Identify which cell holds the provided text, then report its [X, Y] central coordinate. 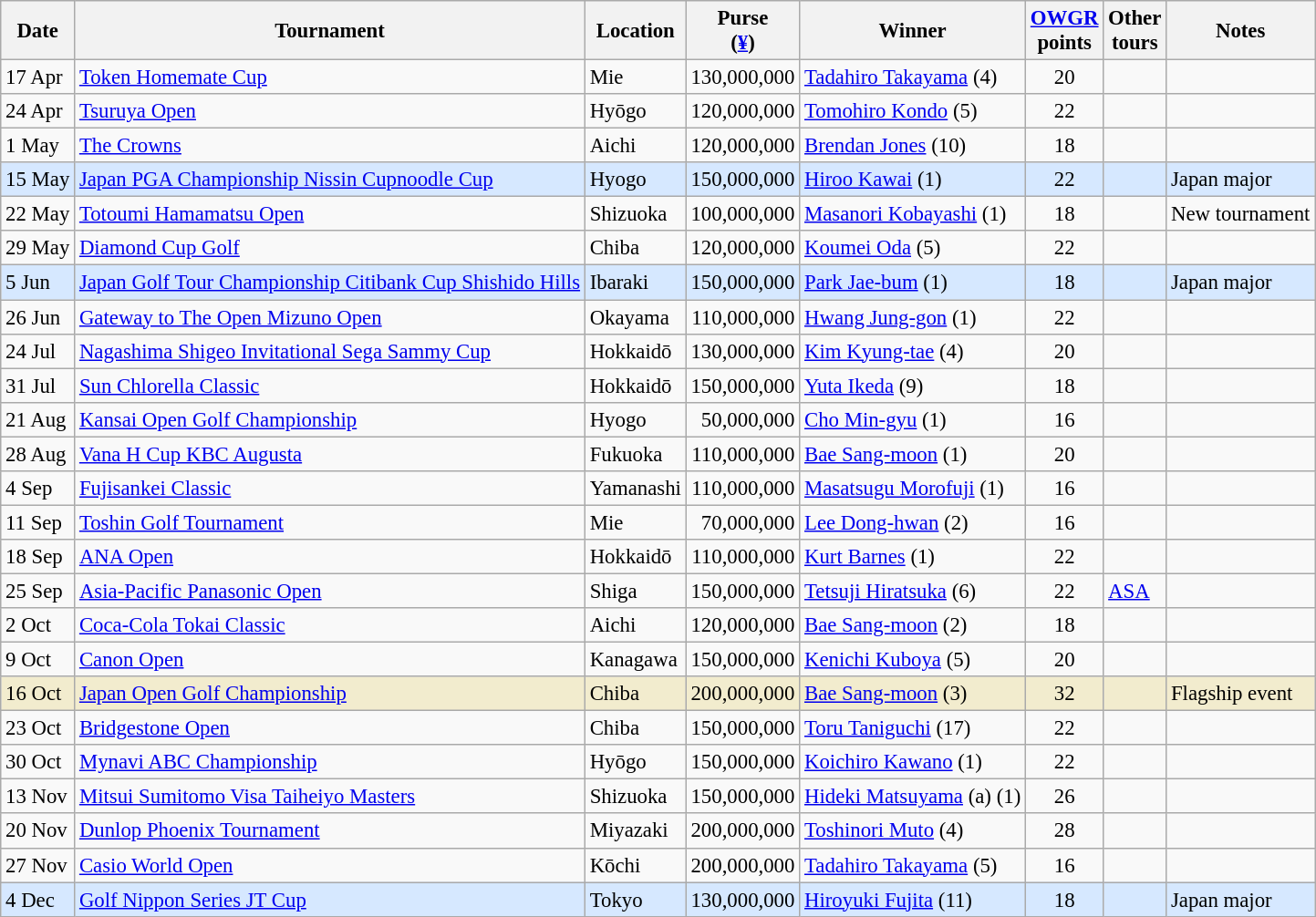
11 Sep [38, 522]
Cho Min-gyu (1) [913, 419]
Date [38, 31]
Tadahiro Takayama (4) [913, 77]
23 Oct [38, 728]
Hideki Matsuyama (a) (1) [913, 797]
Totoumi Hamamatsu Open [330, 214]
Japan PGA Championship Nissin Cupnoodle Cup [330, 180]
Dunlop Phoenix Tournament [330, 831]
Bae Sang-moon (3) [913, 694]
24 Apr [38, 111]
Winner [913, 31]
50,000,000 [742, 419]
21 Aug [38, 419]
13 Nov [38, 797]
Asia-Pacific Panasonic Open [330, 591]
4 Dec [38, 900]
Koumei Oda (5) [913, 249]
Toshin Golf Tournament [330, 522]
Fujisankei Classic [330, 489]
ANA Open [330, 557]
100,000,000 [742, 214]
4 Sep [38, 489]
70,000,000 [742, 522]
Canon Open [330, 660]
Mitsui Sumitomo Visa Taiheiyo Masters [330, 797]
Tetsuji Hiratsuka (6) [913, 591]
32 [1065, 694]
New tournament [1240, 214]
29 May [38, 249]
26 Jun [38, 317]
Kōchi [635, 865]
Shiga [635, 591]
Koichiro Kawano (1) [913, 762]
Masanori Kobayashi (1) [913, 214]
27 Nov [38, 865]
9 Oct [38, 660]
20 Nov [38, 831]
18 Sep [38, 557]
Ibaraki [635, 283]
Kenichi Kuboya (5) [913, 660]
Bae Sang-moon (1) [913, 454]
Diamond Cup Golf [330, 249]
Gateway to The Open Mizuno Open [330, 317]
31 Jul [38, 386]
Nagashima Shigeo Invitational Sega Sammy Cup [330, 351]
Tsuruya Open [330, 111]
Toshinori Muto (4) [913, 831]
Tadahiro Takayama (5) [913, 865]
Yuta Ikeda (9) [913, 386]
28 Aug [38, 454]
Masatsugu Morofuji (1) [913, 489]
1 May [38, 146]
Token Homemate Cup [330, 77]
Japan Golf Tour Championship Citibank Cup Shishido Hills [330, 283]
ASA [1135, 591]
Toru Taniguchi (17) [913, 728]
Okayama [635, 317]
Lee Dong-hwan (2) [913, 522]
Vana H Cup KBC Augusta [330, 454]
Bae Sang-moon (2) [913, 625]
Notes [1240, 31]
Purse(¥) [742, 31]
Kim Kyung-tae (4) [913, 351]
25 Sep [38, 591]
Hiroyuki Fujita (11) [913, 900]
Kanagawa [635, 660]
Location [635, 31]
Japan Open Golf Championship [330, 694]
17 Apr [38, 77]
26 [1065, 797]
Bridgestone Open [330, 728]
Casio World Open [330, 865]
16 Oct [38, 694]
Brendan Jones (10) [913, 146]
Kurt Barnes (1) [913, 557]
5 Jun [38, 283]
22 May [38, 214]
Tomohiro Kondo (5) [913, 111]
OWGRpoints [1065, 31]
2 Oct [38, 625]
Park Jae-bum (1) [913, 283]
Fukuoka [635, 454]
Miyazaki [635, 831]
Tokyo [635, 900]
30 Oct [38, 762]
Flagship event [1240, 694]
15 May [38, 180]
Hwang Jung-gon (1) [913, 317]
Mynavi ABC Championship [330, 762]
Coca-Cola Tokai Classic [330, 625]
Yamanashi [635, 489]
The Crowns [330, 146]
24 Jul [38, 351]
Golf Nippon Series JT Cup [330, 900]
Hiroo Kawai (1) [913, 180]
28 [1065, 831]
Sun Chlorella Classic [330, 386]
Kansai Open Golf Championship [330, 419]
Othertours [1135, 31]
Tournament [330, 31]
